Extract the [x, y] coordinate from the center of the cell holding the provided text.  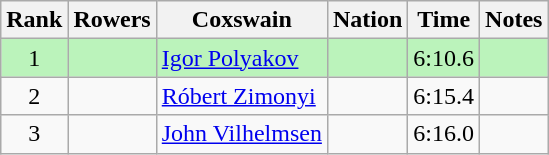
2 [34, 96]
Notes [514, 20]
Rank [34, 20]
John Vilhelmsen [242, 134]
6:16.0 [444, 134]
Time [444, 20]
Igor Polyakov [242, 58]
6:10.6 [444, 58]
3 [34, 134]
Róbert Zimonyi [242, 96]
Rowers [112, 20]
1 [34, 58]
Coxswain [242, 20]
6:15.4 [444, 96]
Nation [367, 20]
